Pinpoint the cell where the given text exists, returning its (X, Y) midpoint coordinate. 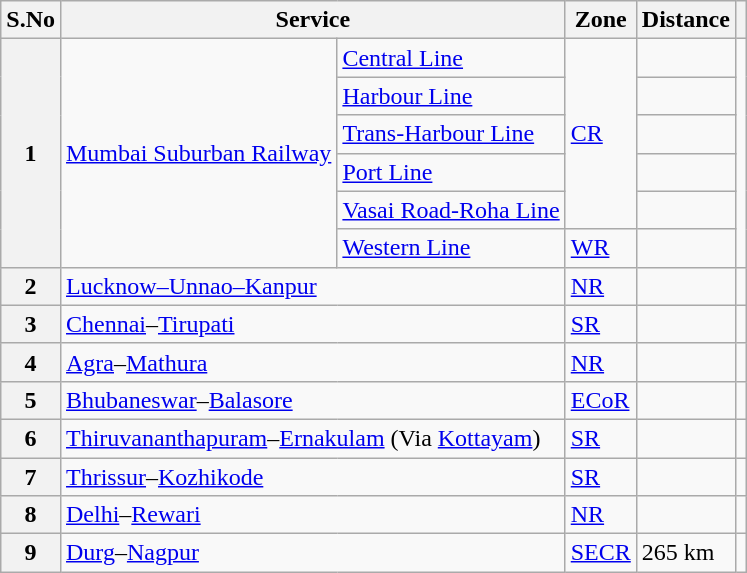
2 (31, 286)
Western Line (451, 248)
S.No (31, 20)
ECoR (600, 400)
Trans-Harbour Line (451, 134)
Chennai–Tirupati (312, 324)
CR (600, 134)
Delhi–Rewari (312, 515)
Service (312, 20)
Port Line (451, 172)
Bhubaneswar–Balasore (312, 400)
3 (31, 324)
265 km (686, 553)
1 (31, 153)
Zone (600, 20)
6 (31, 438)
4 (31, 362)
Vasai Road-Roha Line (451, 210)
8 (31, 515)
7 (31, 477)
SECR (600, 553)
Thrissur–Kozhikode (312, 477)
Mumbai Suburban Railway (198, 153)
Distance (686, 20)
5 (31, 400)
Harbour Line (451, 96)
WR (600, 248)
Central Line (451, 58)
Thiruvananthapuram–Ernakulam (Via Kottayam) (312, 438)
9 (31, 553)
Durg–Nagpur (312, 553)
Lucknow–Unnao–Kanpur (312, 286)
Agra–Mathura (312, 362)
